Provide the [x, y] coordinate of the cell's center where the given text is located.  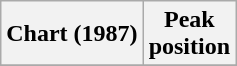
Chart (1987) [72, 34]
Peakposition [189, 34]
